Return the [X, Y] coordinate for the center point of the cell that contains the specified text.  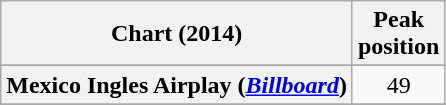
Mexico Ingles Airplay (Billboard) [177, 85]
49 [398, 85]
Chart (2014) [177, 34]
Peakposition [398, 34]
